From the cell containing the given text, extract its center point as [x, y] coordinate. 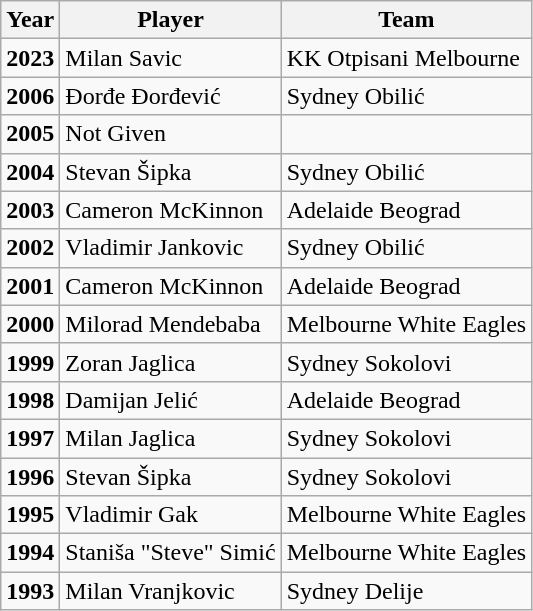
2023 [30, 58]
Staniša "Steve" Simić [170, 553]
Đorđe Đorđević [170, 96]
Vladimir Jankovic [170, 248]
Vladimir Gak [170, 515]
2001 [30, 286]
1995 [30, 515]
Milan Vranjkovic [170, 591]
Team [406, 20]
1994 [30, 553]
1993 [30, 591]
Zoran Jaglica [170, 362]
1998 [30, 400]
Milan Savic [170, 58]
1996 [30, 477]
2000 [30, 324]
2004 [30, 172]
2006 [30, 96]
1997 [30, 438]
Milan Jaglica [170, 438]
KK Otpisani Melbourne [406, 58]
Player [170, 20]
2005 [30, 134]
1999 [30, 362]
Not Given [170, 134]
2002 [30, 248]
Milorad Mendebaba [170, 324]
Year [30, 20]
2003 [30, 210]
Sydney Delije [406, 591]
Damijan Jelić [170, 400]
